Extract the (x, y) coordinate from the center of the cell holding the provided text.  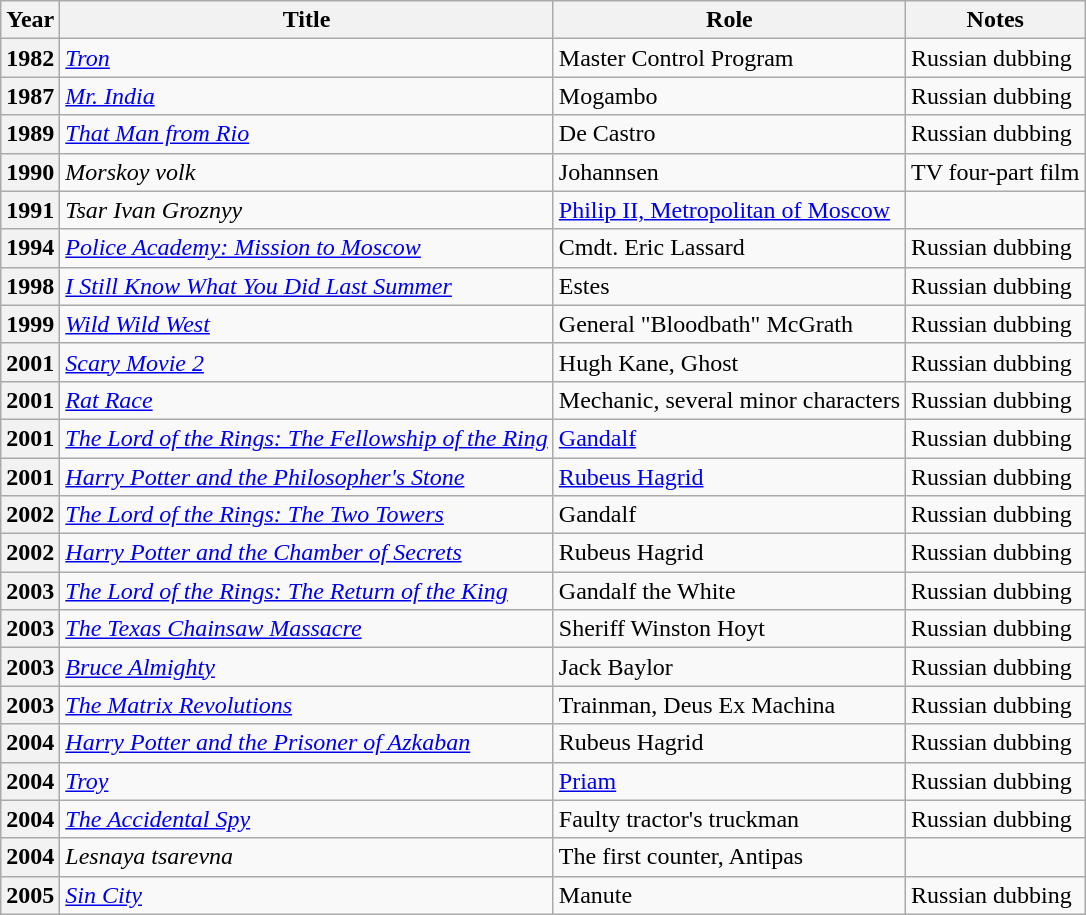
The Lord of the Rings: The Return of the King (307, 591)
1990 (30, 172)
2005 (30, 895)
Manute (729, 895)
Cmdt. Eric Lassard (729, 248)
Mogambo (729, 96)
Harry Potter and the Chamber of Secrets (307, 553)
De Castro (729, 134)
Priam (729, 781)
Harry Potter and the Prisoner of Azkaban (307, 743)
Sheriff Winston Hoyt (729, 629)
1982 (30, 58)
Title (307, 20)
Tron (307, 58)
Notes (996, 20)
TV four-part film (996, 172)
The Accidental Spy (307, 819)
The Lord of the Rings: The Fellowship of the Ring (307, 438)
Gandalf the White (729, 591)
Mr. India (307, 96)
1999 (30, 324)
Scary Movie 2 (307, 362)
1987 (30, 96)
Bruce Almighty (307, 667)
Year (30, 20)
1991 (30, 210)
Police Academy: Mission to Moscow (307, 248)
Hugh Kane, Ghost (729, 362)
Morskoy volk (307, 172)
Master Control Program (729, 58)
Troy (307, 781)
1989 (30, 134)
I Still Know What You Did Last Summer (307, 286)
Tsar Ivan Groznyy (307, 210)
1994 (30, 248)
Rat Race (307, 400)
1998 (30, 286)
Johannsen (729, 172)
Mechanic, several minor characters (729, 400)
Faulty tractor's truckman (729, 819)
The first counter, Antipas (729, 857)
General "Bloodbath" McGrath (729, 324)
Trainman, Deus Ex Machina (729, 705)
Wild Wild West (307, 324)
Philip II, Metropolitan of Moscow (729, 210)
Lesnaya tsarevna (307, 857)
Estes (729, 286)
Jack Baylor (729, 667)
Role (729, 20)
The Lord of the Rings: The Two Towers (307, 515)
The Matrix Revolutions (307, 705)
Harry Potter and the Philosopher's Stone (307, 477)
Sin City (307, 895)
That Man from Rio (307, 134)
The Texas Chainsaw Massacre (307, 629)
